Extract the (X, Y) coordinate from the center of the cell holding the provided text.  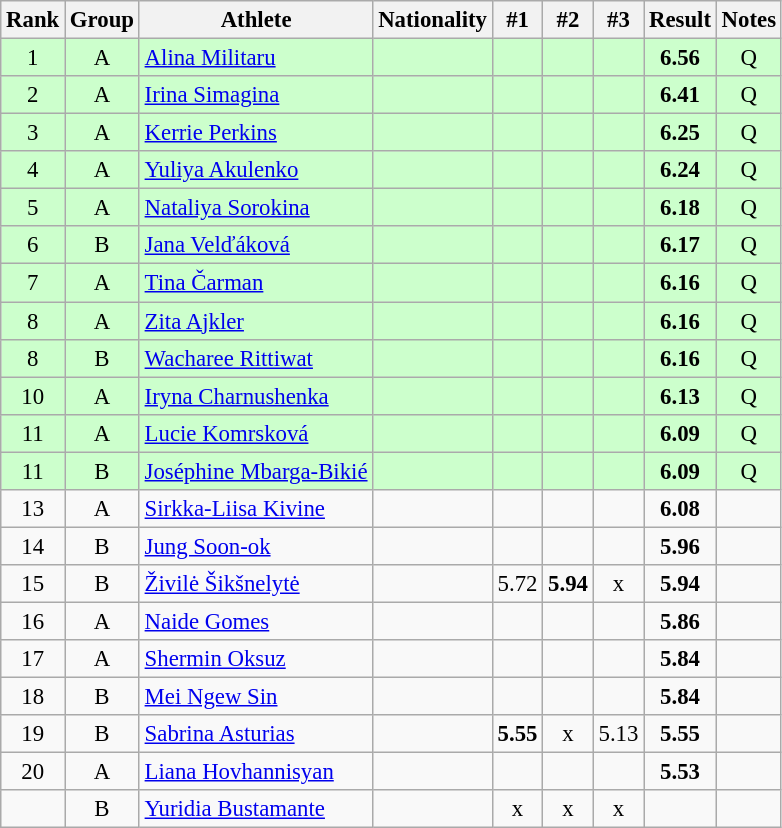
Nataliya Sorokina (256, 208)
5.96 (680, 546)
17 (33, 659)
1 (33, 58)
Mei Ngew Sin (256, 697)
Lucie Komrsková (256, 433)
#1 (517, 20)
Liana Hovhannisyan (256, 772)
Irina Simagina (256, 95)
6.17 (680, 245)
Iryna Charnushenka (256, 396)
Jana Velďáková (256, 245)
6.56 (680, 58)
5.53 (680, 772)
16 (33, 621)
6.13 (680, 396)
Naide Gomes (256, 621)
10 (33, 396)
14 (33, 546)
Živilė Šikšnelytė (256, 584)
6.24 (680, 170)
Joséphine Mbarga-Bikié (256, 471)
Rank (33, 20)
Tina Čarman (256, 283)
18 (33, 697)
5.86 (680, 621)
Alina Militaru (256, 58)
6.08 (680, 509)
3 (33, 133)
Zita Ajkler (256, 321)
15 (33, 584)
20 (33, 772)
#2 (568, 20)
Yuliya Akulenko (256, 170)
13 (33, 509)
6.41 (680, 95)
Nationality (432, 20)
5.72 (517, 584)
#3 (618, 20)
Sirkka-Liisa Kivine (256, 509)
6.18 (680, 208)
Result (680, 20)
Kerrie Perkins (256, 133)
Shermin Oksuz (256, 659)
Notes (748, 20)
4 (33, 170)
Yuridia Bustamante (256, 809)
Jung Soon-ok (256, 546)
19 (33, 734)
Wacharee Rittiwat (256, 358)
2 (33, 95)
5.13 (618, 734)
6 (33, 245)
5 (33, 208)
7 (33, 283)
6.25 (680, 133)
Athlete (256, 20)
Sabrina Asturias (256, 734)
Group (102, 20)
